Scan for the cell matching the given text and deliver its [x, y] coordinate at center. 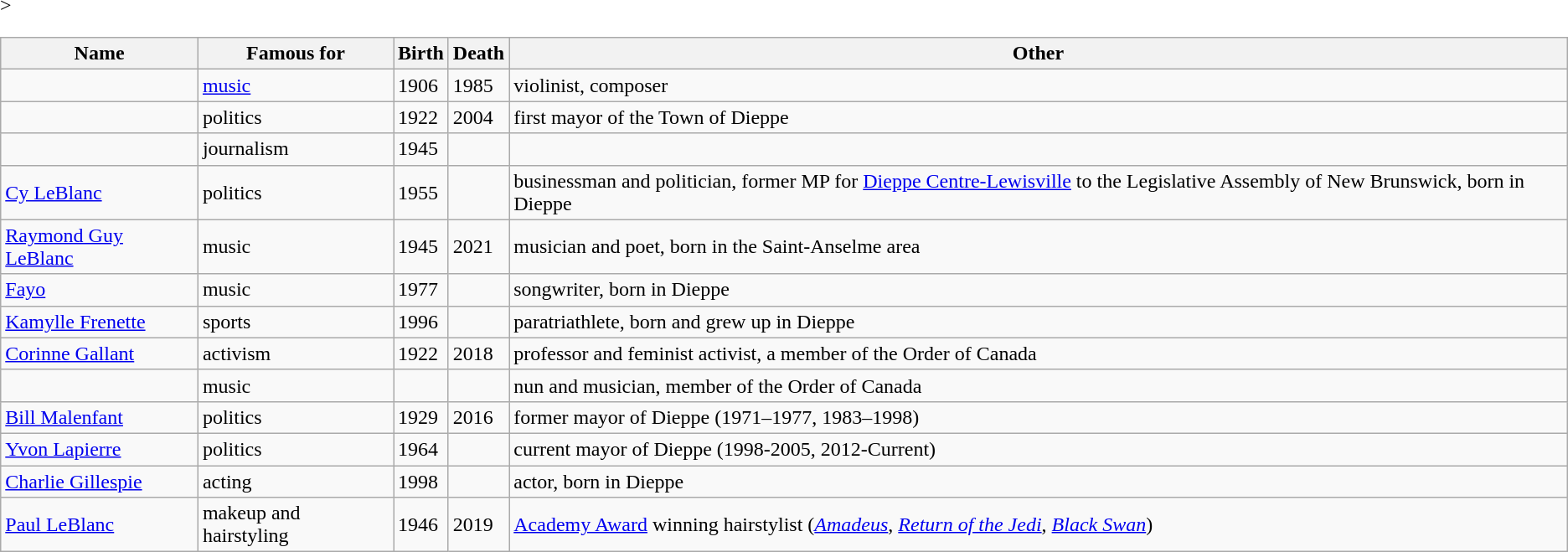
Bill Malenfant [100, 417]
musician and poet, born in the Saint-Anselme area [1039, 246]
activism [295, 353]
acting [295, 482]
makeup and hairstyling [295, 524]
Cy LeBlanc [100, 193]
1906 [421, 85]
nun and musician, member of the Order of Canada [1039, 385]
former mayor of Dieppe (1971–1977, 1983–1998) [1039, 417]
Birth [421, 54]
sports [295, 322]
1977 [421, 290]
Yvon Lapierre [100, 449]
Death [478, 54]
Other [1039, 54]
current mayor of Dieppe (1998-2005, 2012-Current) [1039, 449]
1985 [478, 85]
paratriathlete, born and grew up in Dieppe [1039, 322]
violinist, composer [1039, 85]
Famous for [295, 54]
1964 [421, 449]
journalism [295, 149]
Charlie Gillespie [100, 482]
2021 [478, 246]
2018 [478, 353]
Raymond Guy LeBlanc [100, 246]
Kamylle Frenette [100, 322]
1998 [421, 482]
Paul LeBlanc [100, 524]
1996 [421, 322]
first mayor of the Town of Dieppe [1039, 117]
Name [100, 54]
Corinne Gallant [100, 353]
2016 [478, 417]
Fayo [100, 290]
businessman and politician, former MP for Dieppe Centre-Lewisville to the Legislative Assembly of New Brunswick, born in Dieppe [1039, 193]
songwriter, born in Dieppe [1039, 290]
2019 [478, 524]
professor and feminist activist, a member of the Order of Canada [1039, 353]
2004 [478, 117]
1929 [421, 417]
1955 [421, 193]
Academy Award winning hairstylist (Amadeus, Return of the Jedi, Black Swan) [1039, 524]
actor, born in Dieppe [1039, 482]
1946 [421, 524]
